Extract the (x, y) coordinate from the center of the cell holding the provided text.  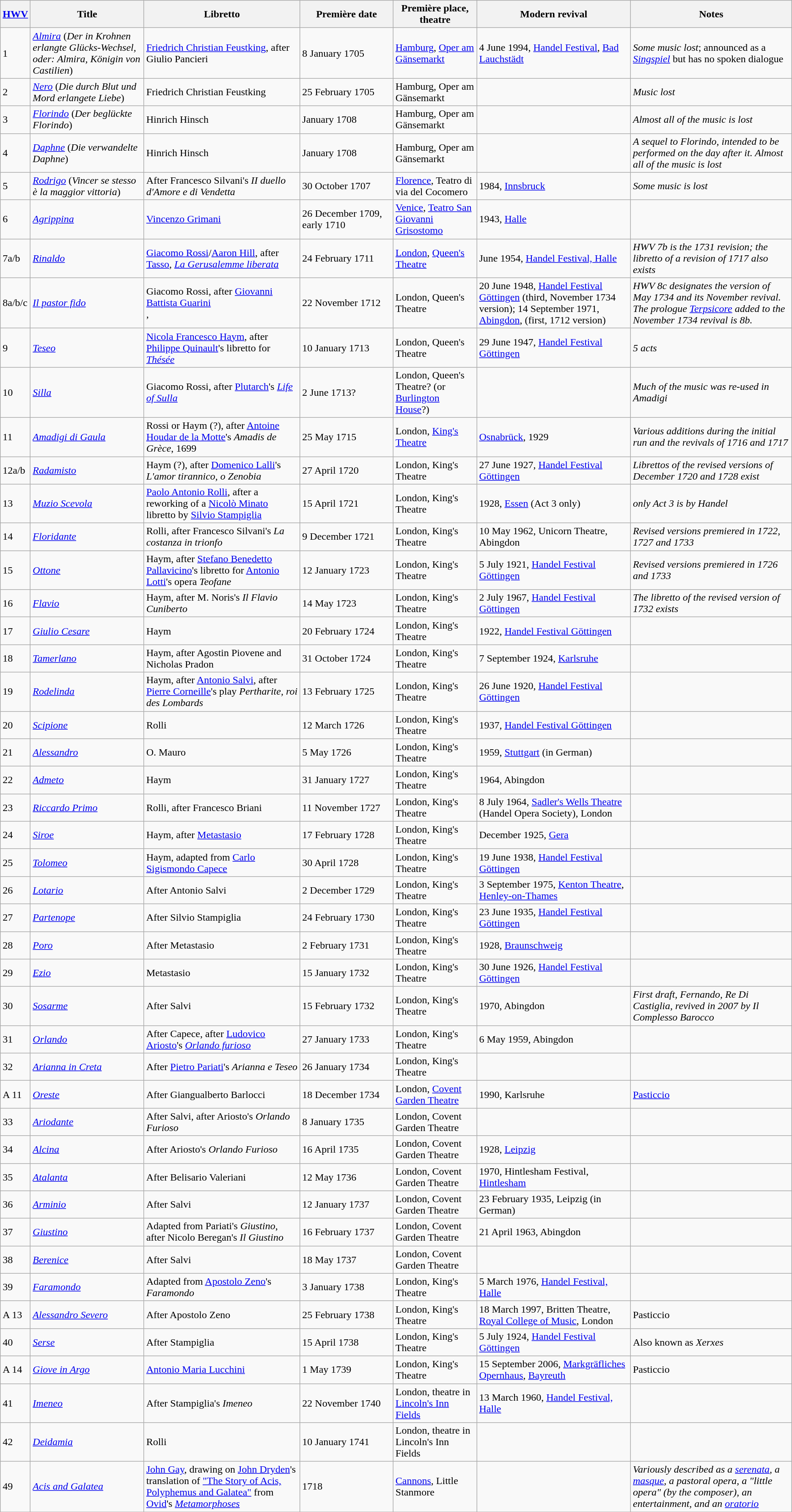
19 (15, 692)
1 (15, 53)
Tolomeo (87, 863)
10 (15, 392)
Il pastor fido (87, 303)
26 January 1734 (346, 1067)
40 (15, 1342)
Teseo (87, 348)
Haym, after Antonio Salvi, after Pierre Corneille's play Pertharite, roi des Lombards (222, 692)
1970, Hintlesham Festival, Hintlesham (553, 1177)
Deidamia (87, 1442)
27 April 1720 (346, 470)
After Francesco Silvani's II duello d'Amore e di Vendetta (222, 186)
5 July 1924, Handel Festival Göttingen (553, 1342)
Radamisto (87, 470)
15 April 1738 (346, 1342)
6 May 1959, Abingdon (553, 1040)
only Act 3 is by Handel (711, 504)
Admeto (87, 780)
Some music is lost (711, 186)
A sequel to Florindo, intended to be performed on the day after it. Almost all of the music is lost (711, 153)
38 (15, 1260)
2 December 1729 (346, 890)
Tamerlano (87, 659)
26 December 1709, early 1710 (346, 219)
17 (15, 631)
After Capece, after Ludovico Ariosto's Orlando furioso (222, 1040)
15 January 1732 (346, 973)
Friedrich Christian Feustking, after Giulio Pancieri (222, 53)
John Gay, drawing on John Dryden's translation of "The Story of Acis, Polyphemus and Galatea" from Ovid's Metamorphoses (222, 1487)
1718 (346, 1487)
36 (15, 1205)
Acis and Galatea (87, 1487)
Cannons, Little Stanmore (435, 1487)
33 (15, 1122)
41 (15, 1403)
Almost all of the music is lost (711, 119)
21 April 1963, Abingdon (553, 1232)
5 (15, 186)
20 (15, 725)
24 (15, 835)
12 May 1736 (346, 1177)
26 (15, 890)
After Antonio Salvi (222, 890)
5 July 1921, Handel Festival Göttingen (553, 570)
First draft, Fernando, Re Di Castiglia, revived in 2007 by Il Complesso Barocco (711, 1006)
Giulio Cesare (87, 631)
25 May 1715 (346, 437)
Lotario (87, 890)
The libretto of the revised version of 1732 exists (711, 604)
Alessandro Severo (87, 1315)
15 April 1721 (346, 504)
13 (15, 504)
28 (15, 945)
Première date (346, 14)
1928, Braunschweig (553, 945)
34 (15, 1150)
A 14 (15, 1370)
Partenope (87, 918)
1937, Handel Festival Göttingen (553, 725)
Also known as Xerxes (711, 1342)
12a/b (15, 470)
Paolo Antonio Rolli, after a reworking of a Nicolò Minato libretto by Silvio Stampiglia (222, 504)
8 January 1735 (346, 1122)
Muzio Scevola (87, 504)
14 (15, 537)
Siroe (87, 835)
Flavio (87, 604)
Florindo (Der beglückte Florindo) (87, 119)
26 June 1920, Handel Festival Göttingen (553, 692)
After Apostolo Zeno (222, 1315)
10 May 1962, Unicorn Theatre, Abingdon (553, 537)
Riccardo Primo (87, 808)
Osnabrück, 1929 (553, 437)
Rolli, after Francesco Briani (222, 808)
2 June 1713? (346, 392)
30 April 1728 (346, 863)
Silla (87, 392)
Giove in Argo (87, 1370)
Daphne (Die verwandelte Daphne) (87, 153)
Giacomo Rossi, after Plutarch's Life of Sulla (222, 392)
Notes (711, 14)
23 (15, 808)
1 May 1739 (346, 1370)
16 April 1735 (346, 1150)
1959, Stuttgart (in German) (553, 753)
Variously described as a serenata, a masque, a pastoral opera, a "little opera" (by the composer), an entertainment, and an oratorio (711, 1487)
Orlando (87, 1040)
4 (15, 153)
Almira (Der in Krohnen erlangte Glücks-Wechsel, oder: Almira, Königin von Castilien) (87, 53)
18 March 1997, Britten Theatre, Royal College of Music, London (553, 1315)
Friedrich Christian Feustking (222, 92)
1928, Essen (Act 3 only) (553, 504)
25 February 1705 (346, 92)
18 May 1737 (346, 1260)
12 March 1726 (346, 725)
Nicola Francesco Haym, after Philippe Quinault's libretto for Thésée (222, 348)
1964, Abingdon (553, 780)
Floridante (87, 537)
Modern revival (553, 14)
Antonio Maria Lucchini (222, 1370)
7 September 1924, Karlsruhe (553, 659)
5 acts (711, 348)
Oreste (87, 1095)
Sosarme (87, 1006)
6 (15, 219)
After Ariosto's Orlando Furioso (222, 1150)
After Stampiglia (222, 1342)
Haym, after Agostin Piovene and Nicholas Pradon (222, 659)
1970, Abingdon (553, 1006)
3 (15, 119)
After Silvio Stampiglia (222, 918)
2 July 1967, Handel Festival Göttingen (553, 604)
Rodelinda (87, 692)
37 (15, 1232)
1928, Leipzig (553, 1150)
A 11 (15, 1095)
49 (15, 1487)
1943, Halle (553, 219)
Librettos of the revised versions of December 1720 and 1728 exist (711, 470)
10 January 1713 (346, 348)
Serse (87, 1342)
Scipione (87, 725)
20 June 1948, Handel Festival Göttingen (third, November 1734 version); 14 September 1971, Abingdon, (first, 1712 version) (553, 303)
16 February 1737 (346, 1232)
17 February 1728 (346, 835)
Vincenzo Grimani (222, 219)
Atalanta (87, 1177)
22 (15, 780)
18 December 1734 (346, 1095)
O. Mauro (222, 753)
23 February 1935, Leipzig (in German) (553, 1205)
After Belisario Valeriani (222, 1177)
42 (15, 1442)
Florence, Teatro di via del Cocomero (435, 186)
31 January 1727 (346, 780)
Haym, after Metastasio (222, 835)
June 1954, Handel Festival, Halle (553, 258)
13 February 1725 (346, 692)
Berenice (87, 1260)
16 (15, 604)
Faramondo (87, 1287)
After Metastasio (222, 945)
1990, Karlsruhe (553, 1095)
29 (15, 973)
39 (15, 1287)
11 November 1727 (346, 808)
Haym (?), after Domenico Lalli's L'amor tirannico, o Zenobia (222, 470)
December 1925, Gera (553, 835)
3 January 1738 (346, 1287)
Haym, adapted from Carlo Sigismondo Capece (222, 863)
Rossi or Haym (?), after Antoine Houdar de la Motte's Amadis de Grèce, 1699 (222, 437)
Title (87, 14)
12 January 1737 (346, 1205)
Some music lost; announced as a Singspiel but has no spoken dialogue (711, 53)
9 (15, 348)
Venice, Teatro San Giovanni Grisostomo (435, 219)
8 January 1705 (346, 53)
Poro (87, 945)
22 November 1740 (346, 1403)
Various additions during the initial run and the revivals of 1716 and 1717 (711, 437)
8a/b/c (15, 303)
10 January 1741 (346, 1442)
HWV 8c designates the version of May 1734 and its November revival. The prologue Terpsicore added to the November 1734 revival is 8b. (711, 303)
2 (15, 92)
29 June 1947, Handel Festival Göttingen (553, 348)
22 November 1712 (346, 303)
27 January 1733 (346, 1040)
27 June 1927, Handel Festival Göttingen (553, 470)
Revised versions premiered in 1726 and 1733 (711, 570)
Alcina (87, 1150)
HWV (15, 14)
31 (15, 1040)
Arminio (87, 1205)
Alessandro (87, 753)
20 February 1724 (346, 631)
27 (15, 918)
Ezio (87, 973)
35 (15, 1177)
5 May 1726 (346, 753)
After Stampiglia's Imeneo (222, 1403)
Haym, after M. Noris's Il Flavio Cuniberto (222, 604)
9 December 1721 (346, 537)
Metastasio (222, 973)
30 (15, 1006)
Giustino (87, 1232)
Ottone (87, 570)
Giacomo Rossi/Aaron Hill, after Tasso, La Gerusalemme liberata (222, 258)
25 (15, 863)
Revised versions premiered in 1722, 1727 and 1733 (711, 537)
Rinaldo (87, 258)
After Salvi, after Ariosto's Orlando Furioso (222, 1122)
32 (15, 1067)
15 (15, 570)
11 (15, 437)
Haym, after Stefano Benedetto Pallavicino's libretto for Antonio Lotti's opera Teofane (222, 570)
After Pietro Pariati's Arianna e Teseo (222, 1067)
Giacomo Rossi, after Giovanni Battista Guarini, (222, 303)
Adapted from Pariati's Giustino, after Nicolo Beregan's Il Giustino (222, 1232)
15 September 2006, Markgräfliches Opernhaus, Bayreuth (553, 1370)
24 February 1730 (346, 918)
4 June 1994, Handel Festival, Bad Lauchstädt (553, 53)
Nero (Die durch Blut und Mord erlangete Liebe) (87, 92)
Adapted from Apostolo Zeno's Faramondo (222, 1287)
13 March 1960, Handel Festival, Halle (553, 1403)
2 February 1731 (346, 945)
HWV 7b is the 1731 revision; the libretto of a revision of 1717 also exists (711, 258)
Music lost (711, 92)
1922, Handel Festival Göttingen (553, 631)
5 March 1976, Handel Festival, Halle (553, 1287)
Agrippina (87, 219)
31 October 1724 (346, 659)
23 June 1935, Handel Festival Göttingen (553, 918)
After Giangualberto Barlocci (222, 1095)
Première place, theatre (435, 14)
30 October 1707 (346, 186)
Arianna in Creta (87, 1067)
Libretto (222, 14)
21 (15, 753)
Rolli, after Francesco Silvani's La costanza in trionfo (222, 537)
19 June 1938, Handel Festival Göttingen (553, 863)
1984, Innsbruck (553, 186)
18 (15, 659)
Rodrigo (Vincer se stesso è la maggior vittoria) (87, 186)
Much of the music was re-used in Amadigi (711, 392)
3 September 1975, Kenton Theatre, Henley-on-Thames (553, 890)
8 July 1964, Sadler's Wells Theatre (Handel Opera Society), London (553, 808)
30 June 1926, Handel Festival Göttingen (553, 973)
Ariodante (87, 1122)
24 February 1711 (346, 258)
12 January 1723 (346, 570)
Amadigi di Gaula (87, 437)
14 May 1723 (346, 604)
London, Queen's Theatre? (or Burlington House?) (435, 392)
7a/b (15, 258)
A 13 (15, 1315)
15 February 1732 (346, 1006)
Imeneo (87, 1403)
25 February 1738 (346, 1315)
